Return [x, y] of the center of cell containing provided text 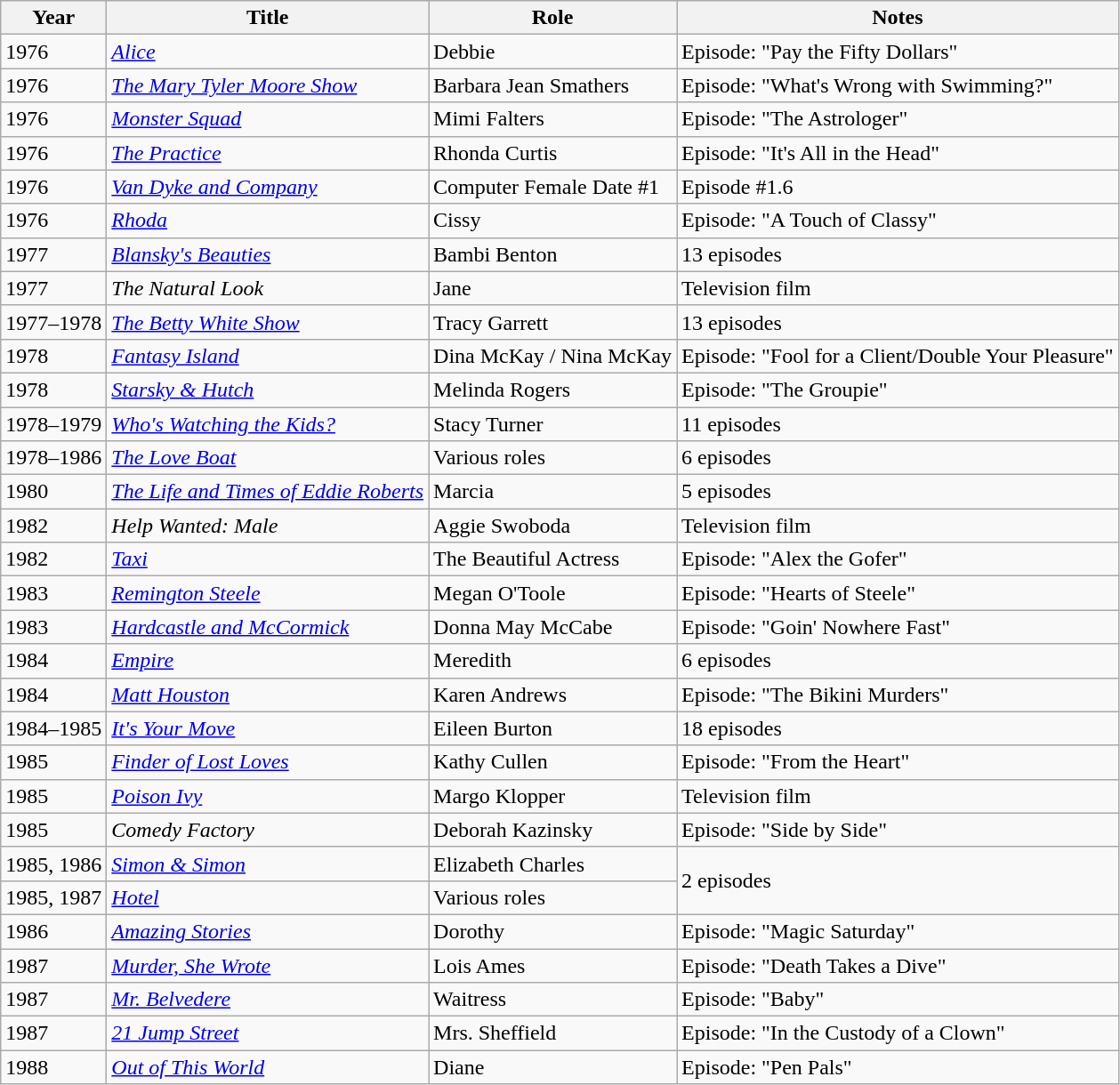
Van Dyke and Company [268, 187]
Episode: "It's All in the Head" [898, 153]
Episode: "The Astrologer" [898, 119]
The Love Boat [268, 458]
Title [268, 18]
Episode: "The Bikini Murders" [898, 695]
Mrs. Sheffield [553, 1033]
Episode: "Hearts of Steele" [898, 593]
Stacy Turner [553, 424]
Mimi Falters [553, 119]
Notes [898, 18]
Murder, She Wrote [268, 965]
Donna May McCabe [553, 627]
Lois Ames [553, 965]
Episode: "Pay the Fifty Dollars" [898, 52]
Deborah Kazinsky [553, 830]
18 episodes [898, 728]
2 episodes [898, 880]
Episode #1.6 [898, 187]
The Practice [268, 153]
Out of This World [268, 1067]
Amazing Stories [268, 931]
Debbie [553, 52]
Melinda Rogers [553, 390]
Role [553, 18]
Simon & Simon [268, 864]
Diane [553, 1067]
Episode: "Side by Side" [898, 830]
Eileen Burton [553, 728]
Dorothy [553, 931]
Comedy Factory [268, 830]
Taxi [268, 559]
Aggie Swoboda [553, 526]
Episode: "Fool for a Client/Double Your Pleasure" [898, 356]
Dina McKay / Nina McKay [553, 356]
1977–1978 [53, 322]
Episode: "Magic Saturday" [898, 931]
1985, 1987 [53, 897]
Kathy Cullen [553, 762]
Episode: "From the Heart" [898, 762]
Megan O'Toole [553, 593]
1986 [53, 931]
Marcia [553, 492]
The Betty White Show [268, 322]
1985, 1986 [53, 864]
Empire [268, 661]
Episode: "Baby" [898, 1000]
Poison Ivy [268, 796]
Matt Houston [268, 695]
Rhoda [268, 221]
Margo Klopper [553, 796]
Cissy [553, 221]
1980 [53, 492]
Episode: "The Groupie" [898, 390]
Episode: "Alex the Gofer" [898, 559]
1984–1985 [53, 728]
Jane [553, 288]
Hardcastle and McCormick [268, 627]
Episode: "A Touch of Classy" [898, 221]
The Mary Tyler Moore Show [268, 85]
Fantasy Island [268, 356]
Help Wanted: Male [268, 526]
Mr. Belvedere [268, 1000]
Elizabeth Charles [553, 864]
Episode: "Death Takes a Dive" [898, 965]
Karen Andrews [553, 695]
Alice [268, 52]
5 episodes [898, 492]
Remington Steele [268, 593]
Monster Squad [268, 119]
It's Your Move [268, 728]
Who's Watching the Kids? [268, 424]
1978–1979 [53, 424]
The Beautiful Actress [553, 559]
Computer Female Date #1 [553, 187]
The Life and Times of Eddie Roberts [268, 492]
21 Jump Street [268, 1033]
Finder of Lost Loves [268, 762]
Episode: "In the Custody of a Clown" [898, 1033]
Barbara Jean Smathers [553, 85]
Waitress [553, 1000]
Episode: "What's Wrong with Swimming?" [898, 85]
1988 [53, 1067]
Episode: "Pen Pals" [898, 1067]
Tracy Garrett [553, 322]
Year [53, 18]
1978–1986 [53, 458]
Meredith [553, 661]
The Natural Look [268, 288]
Hotel [268, 897]
Starsky & Hutch [268, 390]
11 episodes [898, 424]
Blansky's Beauties [268, 254]
Episode: "Goin' Nowhere Fast" [898, 627]
Bambi Benton [553, 254]
Rhonda Curtis [553, 153]
